Output the [x, y] coordinate of the center of the cell containing the given text.  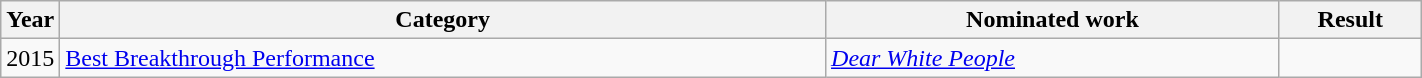
Nominated work [1053, 20]
Year [30, 20]
Result [1350, 20]
Category [443, 20]
Dear White People [1053, 58]
2015 [30, 58]
Best Breakthrough Performance [443, 58]
